Return the (X, Y) coordinate for the center point of the cell that contains the specified text.  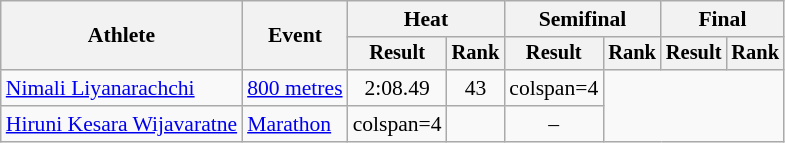
Athlete (122, 36)
43 (476, 88)
Hiruni Kesara Wijavaratne (122, 124)
Final (722, 19)
Nimali Liyanarachchi (122, 88)
– (554, 124)
2:08.49 (398, 88)
Marathon (294, 124)
Semifinal (582, 19)
Event (294, 36)
800 metres (294, 88)
Heat (426, 19)
